Identify which cell holds the provided text, then report its [X, Y] central coordinate. 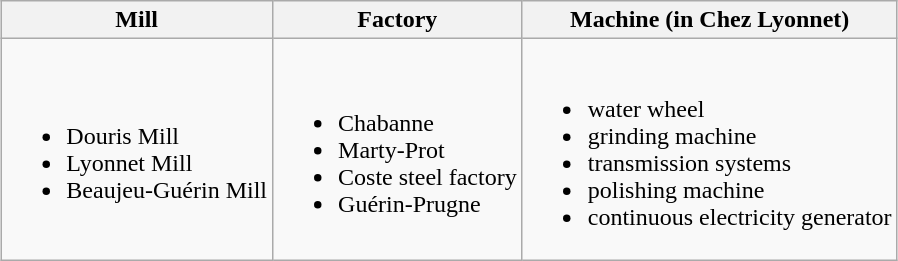
Douris MillLyonnet MillBeaujeu-Guérin Mill [137, 150]
ChabanneMarty-ProtCoste steel factoryGuérin-Prugne [398, 150]
water wheelgrinding machinetransmission systemspolishing machinecontinuous electricity generator [710, 150]
Mill [137, 20]
Factory [398, 20]
Machine (in Chez Lyonnet) [710, 20]
